Detect which cell encompasses the target text, then output its [x, y] center coordinate. 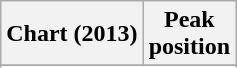
Peakposition [189, 34]
Chart (2013) [72, 34]
